Extract the (x, y) coordinate from the center of the cell holding the provided text.  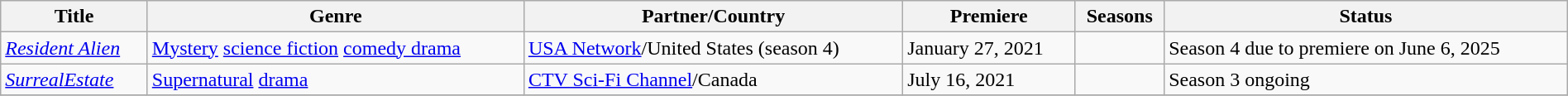
Season 4 due to premiere on June 6, 2025 (1366, 48)
CTV Sci-Fi Channel/Canada (713, 79)
Title (74, 17)
Genre (336, 17)
Seasons (1120, 17)
Status (1366, 17)
SurrealEstate (74, 79)
Season 3 ongoing (1366, 79)
Premiere (989, 17)
USA Network/United States (season 4) (713, 48)
January 27, 2021 (989, 48)
Partner/Country (713, 17)
Mystery science fiction comedy drama (336, 48)
Resident Alien (74, 48)
Supernatural drama (336, 79)
July 16, 2021 (989, 79)
